Capture the cell that displays the provided text and extract its [X, Y] central coordinate. 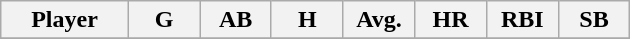
SB [594, 20]
H [307, 20]
AB [236, 20]
RBI [522, 20]
Avg. [379, 20]
Player [64, 20]
HR [451, 20]
G [164, 20]
